Identify which cell holds the provided text, then report its [X, Y] central coordinate. 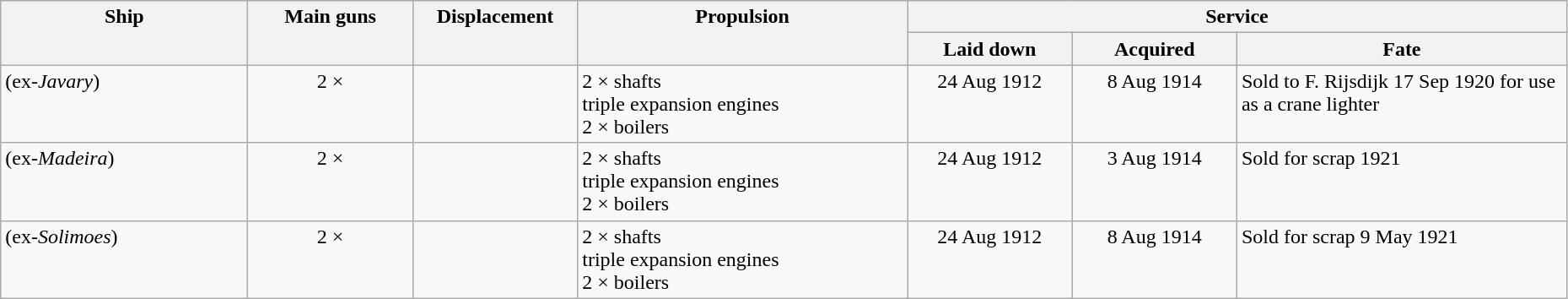
Service [1237, 17]
Sold for scrap 9 May 1921 [1402, 259]
(ex-Madeira) [125, 182]
Ship [125, 33]
Sold for scrap 1921 [1402, 182]
Fate [1402, 49]
Main guns [331, 33]
(ex-Solimoes) [125, 259]
3 Aug 1914 [1154, 182]
Sold to F. Rijsdijk 17 Sep 1920 for use as a crane lighter [1402, 104]
(ex-Javary) [125, 104]
Laid down [990, 49]
Acquired [1154, 49]
Displacement [494, 33]
Propulsion [742, 33]
